From the cell containing the given text, extract its center point as [x, y] coordinate. 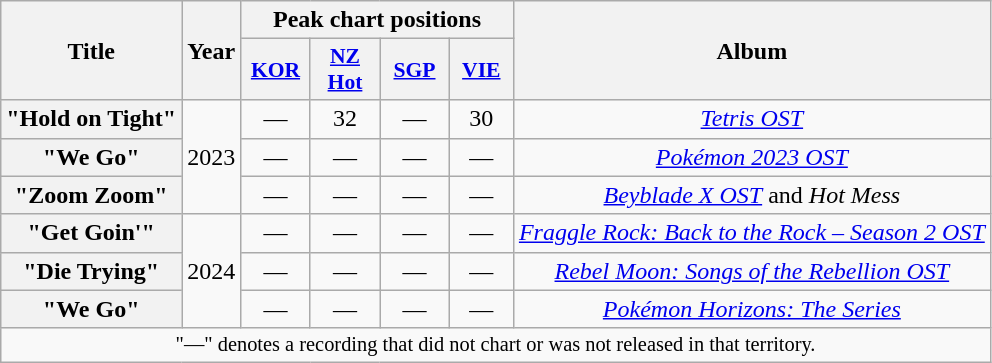
"Die Trying" [92, 271]
"Get Goin'" [92, 233]
Title [92, 50]
SGP [415, 70]
NZHot [345, 70]
Pokémon 2023 OST [752, 157]
Tetris OST [752, 119]
Rebel Moon: Songs of the Rebellion OST [752, 271]
Year [212, 50]
Pokémon Horizons: The Series [752, 309]
30 [481, 119]
"—" denotes a recording that did not chart or was not released in that territory. [496, 345]
"Hold on Tight" [92, 119]
VIE [481, 70]
2023 [212, 157]
"Zoom Zoom" [92, 195]
Peak chart positions [378, 20]
2024 [212, 271]
KOR [276, 70]
32 [345, 119]
Album [752, 50]
Beyblade X OST and Hot Mess [752, 195]
Fraggle Rock: Back to the Rock – Season 2 OST [752, 233]
